Extract the (x, y) coordinate from the center of the cell holding the provided text.  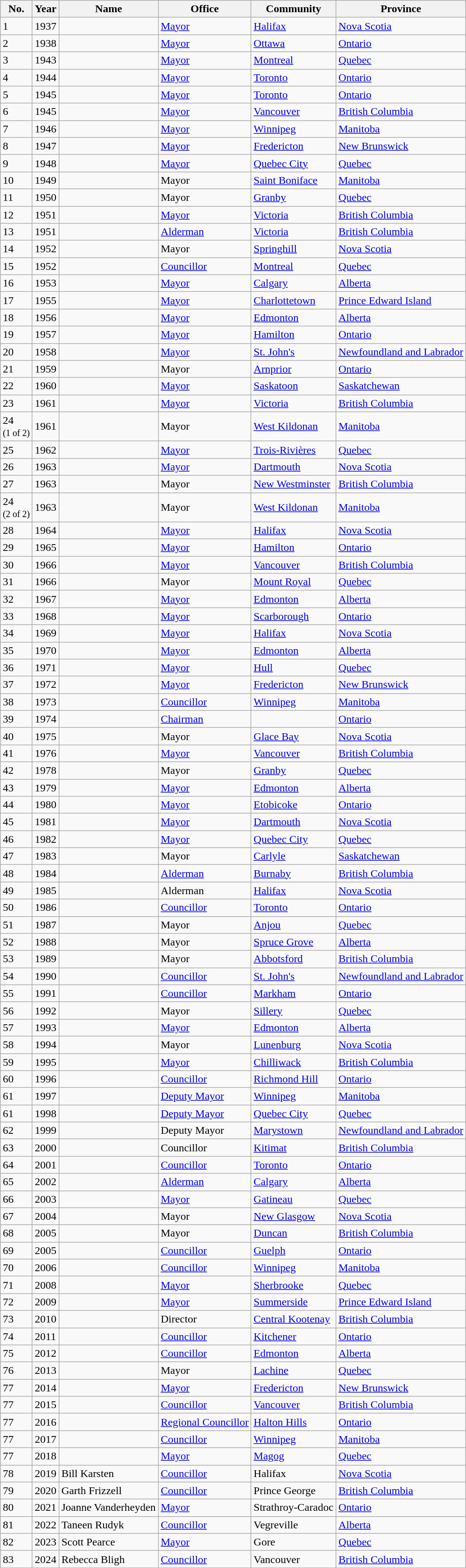
17 (16, 300)
Hull (294, 668)
2018 (46, 1456)
Spruce Grove (294, 942)
2021 (46, 1508)
1943 (46, 60)
2010 (46, 1319)
1955 (46, 300)
Prince George (294, 1491)
1975 (46, 736)
1985 (46, 891)
1996 (46, 1079)
1991 (46, 993)
1968 (46, 616)
Year (46, 9)
25 (16, 450)
1944 (46, 77)
1946 (46, 129)
Director (204, 1319)
42 (16, 770)
Glace Bay (294, 736)
1980 (46, 805)
Sherbrooke (294, 1285)
Richmond Hill (294, 1079)
39 (16, 719)
49 (16, 891)
50 (16, 908)
Office (204, 9)
1986 (46, 908)
2024 (46, 1559)
4 (16, 77)
1949 (46, 180)
1992 (46, 1010)
1979 (46, 788)
5 (16, 95)
2017 (46, 1439)
33 (16, 616)
Arnprior (294, 369)
Marystown (294, 1131)
1974 (46, 719)
1947 (46, 146)
1983 (46, 856)
1 (16, 26)
34 (16, 633)
2011 (46, 1336)
64 (16, 1165)
Carlyle (294, 856)
48 (16, 873)
Saskatoon (294, 386)
31 (16, 582)
1950 (46, 197)
Halton Hills (294, 1422)
65 (16, 1182)
2013 (46, 1371)
53 (16, 959)
1957 (46, 335)
67 (16, 1216)
82 (16, 1542)
22 (16, 386)
46 (16, 839)
Gatineau (294, 1199)
19 (16, 335)
1960 (46, 386)
2006 (46, 1268)
69 (16, 1250)
2016 (46, 1422)
54 (16, 976)
Etobicoke (294, 805)
Central Kootenay (294, 1319)
80 (16, 1508)
Sillery (294, 1010)
2023 (46, 1542)
Scarborough (294, 616)
1953 (46, 283)
Ottawa (294, 43)
Joanne Vanderheyden (109, 1508)
1970 (46, 650)
Kitimat (294, 1148)
2015 (46, 1405)
Kitchener (294, 1336)
1967 (46, 599)
Markham (294, 993)
9 (16, 163)
35 (16, 650)
2009 (46, 1302)
2 (16, 43)
18 (16, 318)
76 (16, 1371)
13 (16, 232)
Community (294, 9)
27 (16, 484)
1994 (46, 1045)
1981 (46, 822)
Name (109, 9)
2008 (46, 1285)
New Glasgow (294, 1216)
26 (16, 467)
2020 (46, 1491)
1948 (46, 163)
Province (401, 9)
1969 (46, 633)
1989 (46, 959)
29 (16, 548)
Strathroy-Caradoc (294, 1508)
Taneen Rudyk (109, 1525)
43 (16, 788)
1971 (46, 668)
1982 (46, 839)
Lachine (294, 1371)
24(1 of 2) (16, 426)
Gore (294, 1542)
Regional Councillor (204, 1422)
1988 (46, 942)
10 (16, 180)
15 (16, 266)
2000 (46, 1148)
28 (16, 531)
1978 (46, 770)
21 (16, 369)
Anjou (294, 925)
40 (16, 736)
70 (16, 1268)
1965 (46, 548)
Springhill (294, 249)
2012 (46, 1354)
Charlottetown (294, 300)
1959 (46, 369)
7 (16, 129)
6 (16, 112)
1998 (46, 1114)
1938 (46, 43)
63 (16, 1148)
36 (16, 668)
Saint Boniface (294, 180)
Chilliwack (294, 1062)
58 (16, 1045)
1997 (46, 1096)
2001 (46, 1165)
66 (16, 1199)
2002 (46, 1182)
Garth Frizzell (109, 1491)
30 (16, 565)
59 (16, 1062)
1990 (46, 976)
1972 (46, 685)
72 (16, 1302)
52 (16, 942)
71 (16, 1285)
51 (16, 925)
16 (16, 283)
55 (16, 993)
Guelph (294, 1250)
1962 (46, 450)
2022 (46, 1525)
1937 (46, 26)
Mount Royal (294, 582)
1984 (46, 873)
44 (16, 805)
45 (16, 822)
2014 (46, 1388)
11 (16, 197)
12 (16, 215)
24(2 of 2) (16, 507)
2004 (46, 1216)
Rebecca Bligh (109, 1559)
Chairman (204, 719)
Burnaby (294, 873)
1976 (46, 753)
3 (16, 60)
Summerside (294, 1302)
1958 (46, 352)
74 (16, 1336)
14 (16, 249)
1987 (46, 925)
83 (16, 1559)
Trois-Rivières (294, 450)
2003 (46, 1199)
20 (16, 352)
8 (16, 146)
32 (16, 599)
Lunenburg (294, 1045)
1995 (46, 1062)
38 (16, 702)
62 (16, 1131)
Scott Pearce (109, 1542)
Bill Karsten (109, 1473)
37 (16, 685)
1999 (46, 1131)
57 (16, 1027)
Vegreville (294, 1525)
75 (16, 1354)
60 (16, 1079)
1973 (46, 702)
56 (16, 1010)
47 (16, 856)
New Westminster (294, 484)
81 (16, 1525)
73 (16, 1319)
78 (16, 1473)
2019 (46, 1473)
23 (16, 403)
1993 (46, 1027)
1956 (46, 318)
Magog (294, 1456)
79 (16, 1491)
68 (16, 1233)
41 (16, 753)
Abbotsford (294, 959)
No. (16, 9)
1964 (46, 531)
Duncan (294, 1233)
